Find where the given text appears and provide that cell's center as [X, Y] coordinate. 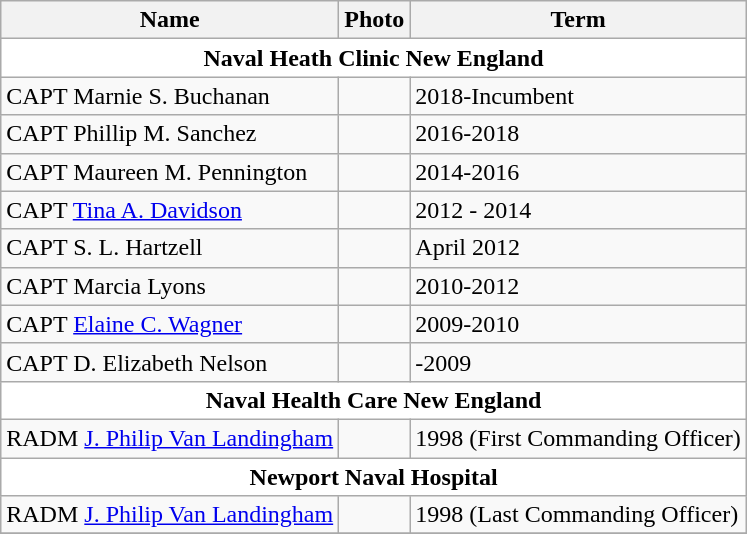
CAPT Maureen M. Pennington [170, 172]
Photo [374, 20]
CAPT Marnie S. Buchanan [170, 96]
2009-2010 [578, 324]
1998 (First Commanding Officer) [578, 438]
April 2012 [578, 248]
Newport Naval Hospital [374, 477]
Name [170, 20]
2016-2018 [578, 134]
CAPT Phillip M. Sanchez [170, 134]
2010-2012 [578, 286]
2012 - 2014 [578, 210]
CAPT Marcia Lyons [170, 286]
CAPT Elaine C. Wagner [170, 324]
Naval Heath Clinic New England [374, 58]
2018-Incumbent [578, 96]
Term [578, 20]
Naval Health Care New England [374, 400]
CAPT S. L. Hartzell [170, 248]
CAPT D. Elizabeth Nelson [170, 362]
CAPT Tina A. Davidson [170, 210]
2014-2016 [578, 172]
-2009 [578, 362]
1998 (Last Commanding Officer) [578, 515]
